Capture the cell that displays the provided text and extract its [x, y] central coordinate. 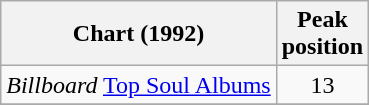
Billboard Top Soul Albums [138, 85]
Peakposition [322, 34]
Chart (1992) [138, 34]
13 [322, 85]
